Identify which cell holds the provided text, then report its [x, y] central coordinate. 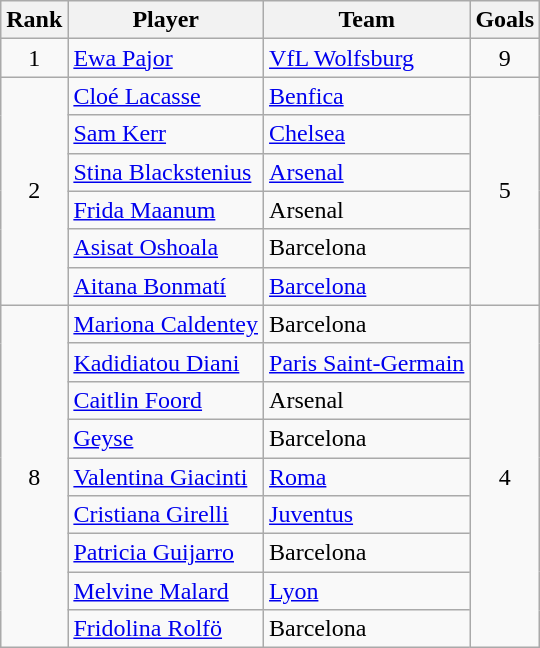
Team [367, 20]
Benfica [367, 96]
Cloé Lacasse [166, 96]
Lyon [367, 591]
Mariona Caldentey [166, 324]
Asisat Oshoala [166, 248]
8 [34, 476]
1 [34, 58]
Goals [505, 20]
Cristiana Girelli [166, 515]
Roma [367, 477]
Frida Maanum [166, 210]
Ewa Pajor [166, 58]
2 [34, 191]
5 [505, 191]
Caitlin Foord [166, 400]
Player [166, 20]
Valentina Giacinti [166, 477]
Stina Blackstenius [166, 172]
Kadidiatou Diani [166, 362]
Aitana Bonmatí [166, 286]
Sam Kerr [166, 134]
9 [505, 58]
Juventus [367, 515]
Patricia Guijarro [166, 553]
Paris Saint-Germain [367, 362]
Fridolina Rolfö [166, 629]
Geyse [166, 438]
Rank [34, 20]
Chelsea [367, 134]
4 [505, 476]
Melvine Malard [166, 591]
VfL Wolfsburg [367, 58]
